Pinpoint the cell where the given text exists, returning its [x, y] midpoint coordinate. 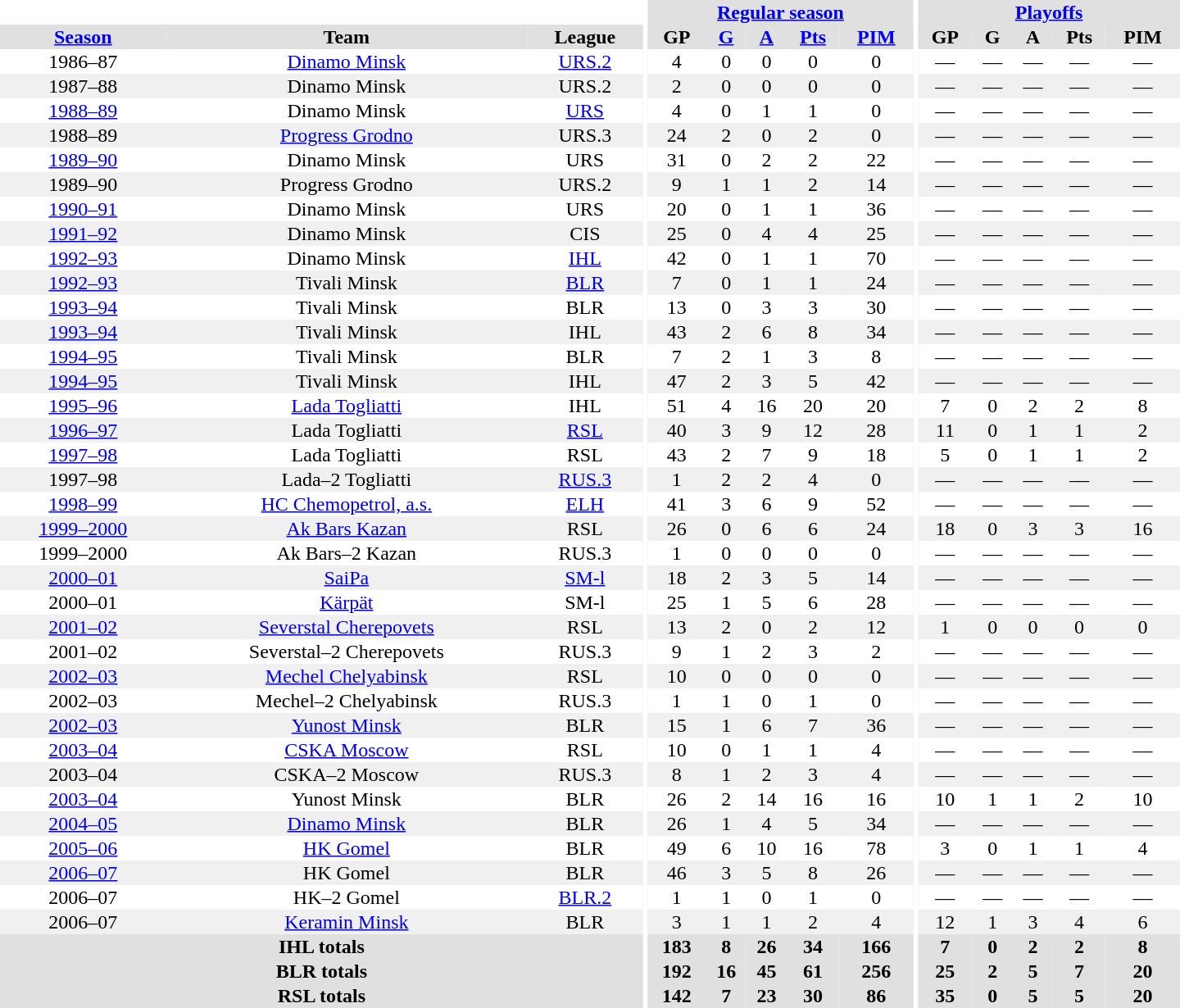
192 [677, 971]
1990–91 [84, 209]
Regular season [780, 12]
166 [877, 947]
1996–97 [84, 430]
Team [347, 37]
45 [767, 971]
51 [677, 406]
183 [677, 947]
HK–2 Gomel [347, 897]
Season [84, 37]
35 [945, 996]
1995–96 [84, 406]
49 [677, 848]
78 [877, 848]
URS.3 [585, 135]
Mechel Chelyabinsk [347, 676]
League [585, 37]
1998–99 [84, 504]
Ak Bars–2 Kazan [347, 553]
142 [677, 996]
Severstal–2 Cherepovets [347, 652]
Playoffs [1049, 12]
2004–05 [84, 824]
22 [877, 160]
11 [945, 430]
1986–87 [84, 61]
Lada–2 Togliatti [347, 479]
47 [677, 381]
BLR.2 [585, 897]
52 [877, 504]
RSL totals [321, 996]
15 [677, 725]
46 [677, 873]
Kärpät [347, 602]
40 [677, 430]
CSKA–2 Moscow [347, 774]
Severstal Cherepovets [347, 627]
70 [877, 258]
41 [677, 504]
ELH [585, 504]
HC Chemopetrol, a.s. [347, 504]
1987–88 [84, 86]
CIS [585, 234]
2005–06 [84, 848]
Keramin Minsk [347, 922]
1991–92 [84, 234]
Ak Bars Kazan [347, 529]
Mechel–2 Chelyabinsk [347, 701]
61 [813, 971]
IHL totals [321, 947]
CSKA Moscow [347, 750]
BLR totals [321, 971]
31 [677, 160]
256 [877, 971]
23 [767, 996]
SaiPa [347, 578]
86 [877, 996]
